Extract the [x, y] coordinate from the center of the cell holding the provided text.  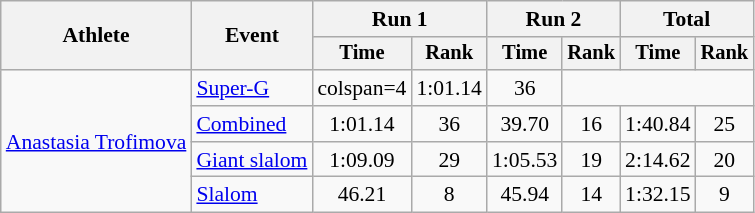
Total [686, 19]
1:40.84 [658, 124]
Event [252, 36]
16 [591, 124]
20 [725, 160]
Run 2 [554, 19]
Giant slalom [252, 160]
Anastasia Trofimova [96, 141]
39.70 [524, 124]
1:09.09 [362, 160]
Super-G [252, 88]
29 [448, 160]
Run 1 [400, 19]
colspan=4 [362, 88]
45.94 [524, 195]
Slalom [252, 195]
25 [725, 124]
2:14.62 [658, 160]
8 [448, 195]
Athlete [96, 36]
19 [591, 160]
9 [725, 195]
1:05.53 [524, 160]
Combined [252, 124]
46.21 [362, 195]
14 [591, 195]
1:32.15 [658, 195]
